From the cell containing the given text, extract its center point as (x, y) coordinate. 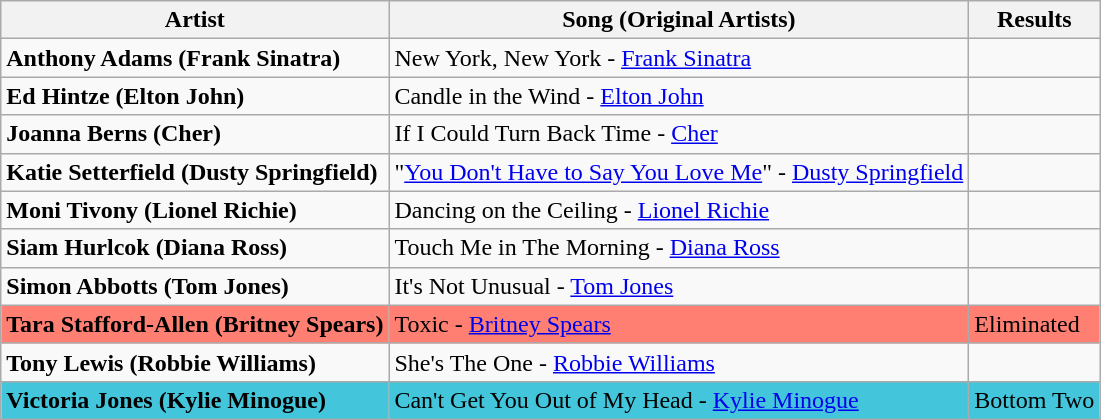
Candle in the Wind - Elton John (679, 96)
Artist (195, 20)
If I Could Turn Back Time - Cher (679, 134)
Song (Original Artists) (679, 20)
Victoria Jones (Kylie Minogue) (195, 400)
Results (1034, 20)
Ed Hintze (Elton John) (195, 96)
Toxic - Britney Spears (679, 324)
She's The One - Robbie Williams (679, 362)
Katie Setterfield (Dusty Springfield) (195, 172)
"You Don't Have to Say You Love Me" - Dusty Springfield (679, 172)
Simon Abbotts (Tom Jones) (195, 286)
Dancing on the Ceiling - Lionel Richie (679, 210)
Tara Stafford-Allen (Britney Spears) (195, 324)
Tony Lewis (Robbie Williams) (195, 362)
Eliminated (1034, 324)
Bottom Two (1034, 400)
It's Not Unusual - Tom Jones (679, 286)
Siam Hurlcok (Diana Ross) (195, 248)
Anthony Adams (Frank Sinatra) (195, 58)
Can't Get You Out of My Head - Kylie Minogue (679, 400)
Touch Me in The Morning - Diana Ross (679, 248)
Moni Tivony (Lionel Richie) (195, 210)
New York, New York - Frank Sinatra (679, 58)
Joanna Berns (Cher) (195, 134)
